Return the [X, Y] coordinate for the center point of the cell that contains the specified text.  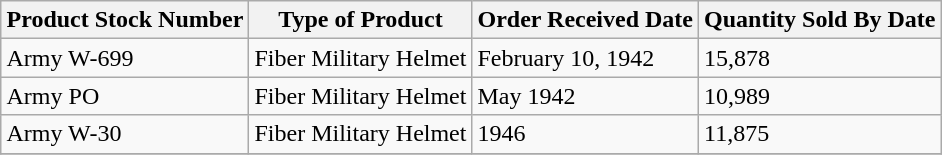
Army W-30 [125, 134]
Product Stock Number [125, 20]
10,989 [820, 96]
Type of Product [360, 20]
Army W-699 [125, 58]
11,875 [820, 134]
May 1942 [586, 96]
15,878 [820, 58]
February 10, 1942 [586, 58]
Order Received Date [586, 20]
Quantity Sold By Date [820, 20]
Army PO [125, 96]
1946 [586, 134]
